Return (x, y) of the center of cell containing provided text 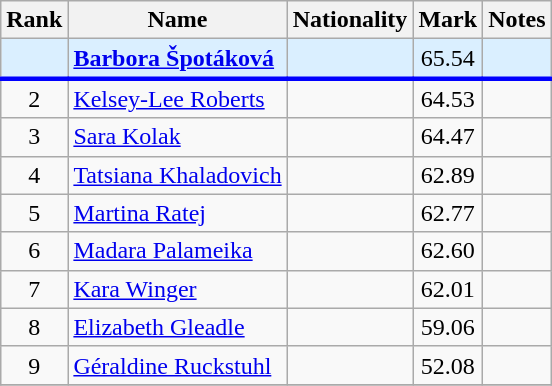
Kara Winger (178, 289)
62.01 (448, 289)
Sara Kolak (178, 137)
5 (34, 213)
3 (34, 137)
62.89 (448, 175)
Name (178, 20)
Tatsiana Khaladovich (178, 175)
59.06 (448, 327)
Rank (34, 20)
9 (34, 365)
62.77 (448, 213)
64.47 (448, 137)
Martina Ratej (178, 213)
64.53 (448, 98)
65.54 (448, 59)
2 (34, 98)
Kelsey-Lee Roberts (178, 98)
62.60 (448, 251)
Nationality (350, 20)
7 (34, 289)
Notes (517, 20)
4 (34, 175)
Madara Palameika (178, 251)
Barbora Špotáková (178, 59)
52.08 (448, 365)
Géraldine Ruckstuhl (178, 365)
8 (34, 327)
Mark (448, 20)
6 (34, 251)
Elizabeth Gleadle (178, 327)
